Search for the cell housing the specified text and yield its [X, Y] center coordinate. 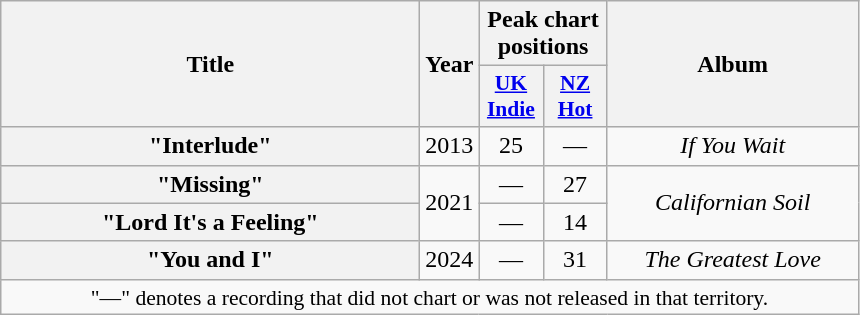
Peak chart positions [543, 34]
NZHot [575, 96]
"Lord It's a Feeling" [210, 222]
27 [575, 184]
Album [732, 64]
The Greatest Love [732, 260]
Californian Soil [732, 203]
2021 [450, 203]
14 [575, 222]
"Missing" [210, 184]
2024 [450, 260]
2013 [450, 146]
UKIndie [511, 96]
"You and I" [210, 260]
"—" denotes a recording that did not chart or was not released in that territory. [430, 297]
If You Wait [732, 146]
Year [450, 64]
31 [575, 260]
25 [511, 146]
Title [210, 64]
"Interlude" [210, 146]
